Detect which cell encompasses the target text, then output its [x, y] center coordinate. 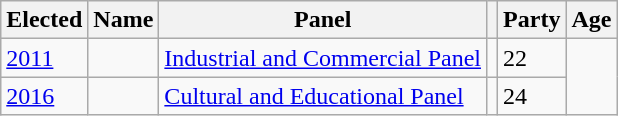
2016 [44, 96]
Cultural and Educational Panel [323, 96]
Age [592, 20]
Industrial and Commercial Panel [323, 58]
22 [532, 58]
Panel [323, 20]
Elected [44, 20]
Name [124, 20]
2011 [44, 58]
Party [532, 20]
24 [532, 96]
